Pinpoint the cell where the given text exists, returning its [x, y] midpoint coordinate. 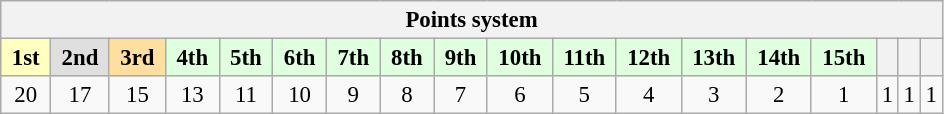
8 [407, 95]
10 [300, 95]
5th [246, 58]
3 [714, 95]
13 [192, 95]
11 [246, 95]
20 [26, 95]
7th [353, 58]
8th [407, 58]
10th [520, 58]
17 [80, 95]
15 [137, 95]
1st [26, 58]
9 [353, 95]
14th [778, 58]
3rd [137, 58]
7 [461, 95]
4 [648, 95]
6th [300, 58]
6 [520, 95]
Points system [472, 20]
5 [584, 95]
4th [192, 58]
11th [584, 58]
2 [778, 95]
2nd [80, 58]
13th [714, 58]
9th [461, 58]
12th [648, 58]
15th [844, 58]
